Locate the cell with the specified text and output its (X, Y) center coordinate. 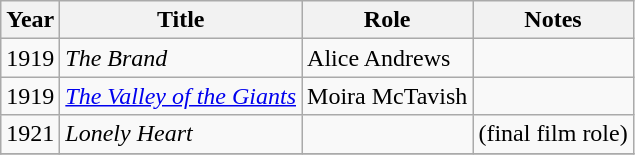
Title (181, 20)
Year (30, 20)
1921 (30, 134)
Role (388, 20)
Notes (553, 20)
The Brand (181, 58)
Moira McTavish (388, 96)
The Valley of the Giants (181, 96)
Lonely Heart (181, 134)
Alice Andrews (388, 58)
(final film role) (553, 134)
